Search for the cell housing the specified text and yield its (x, y) center coordinate. 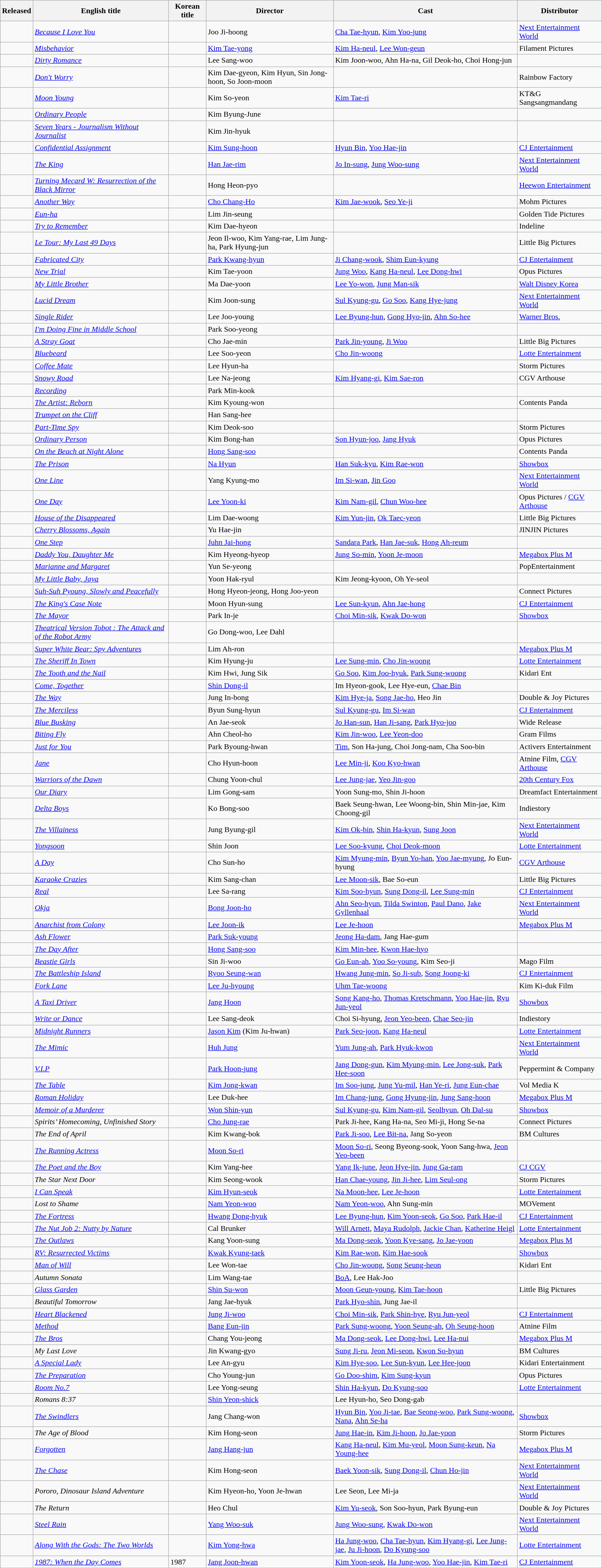
Choi Min-sik, Kwak Do-won (425, 615)
The Chase (101, 1470)
Recording (101, 390)
Dirty Romance (101, 60)
BoA, Lee Hak-Joo (425, 1277)
Hwang Jung-min, So Ji-sub, Song Joong-ki (425, 973)
Nam Yeon-woo, Ahn Sung-min (425, 1204)
Hyun Bin, Yoo Hae-jin (425, 148)
Lim Jin-seung (270, 214)
Yun Se-yeong (270, 567)
Marianne and Margaret (101, 567)
The Merciless (101, 710)
Lim Wang-tae (270, 1277)
Kim Soo-hyun, Sung Dong-il, Lee Sung-min (425, 892)
Kim So-yeon (270, 98)
The Fortress (101, 1216)
A Day (101, 863)
The Tooth and the Nail (101, 673)
The Artist: Reborn (101, 402)
Jane (101, 763)
Don't Worry (101, 77)
Kim Hye-soo, Lee Sun-kyun, Lee Hee-joon (425, 1363)
Im Soo-jung, Jung Yu-mil, Han Ye-ri, Jung Eun-chae (425, 1085)
Lee Byung-hun, Gong Hyo-jin, Ahn So-hee (425, 317)
Shin Ha-kyun, Do Kyung-soo (425, 1387)
Jo In-sung, Jung Woo-sung (425, 164)
Because I Love You (101, 31)
Golden Tide Pictures (560, 214)
Lee Hyun-ha (270, 366)
Bang Eun-jin (270, 1326)
Cha Tae-hyun, Kim Yoo-jung (425, 31)
Lee Joo-young (270, 317)
Delta Boys (101, 809)
Lost to Shame (101, 1204)
Kim Joon-woo, Ahn Ha-na, Gil Deok-ho, Choi Hong-jun (425, 60)
Kim Jeong-kyoon, Oh Ye-seol (425, 579)
Ordinary Person (101, 439)
Ma Dong-seok, Yoon Kye-sang, Jo Jae-yoon (425, 1241)
Lee Yo-won, Jung Man-sik (425, 284)
Forgotten (101, 1449)
The Mimic (101, 1048)
Atnine Film (560, 1326)
Warner Bros. (560, 317)
Park Hyo-shin, Jung Jae-il (425, 1302)
Roman Holiday (101, 1097)
The Sheriff In Town (101, 661)
Yongsoon (101, 846)
Our Diary (101, 792)
Song Kang-ho, Thomas Kretschmann, Yoo Hae-jin, Ryu Jun-yeol (425, 1002)
Hyun Bin, Yoo Ji-tae, Bae Seong-woo, Park Sung-woong, Nana, Ahn Se-ha (425, 1416)
Sin Ji-woo (270, 961)
The Nut Job 2: Nutty by Nature (101, 1228)
Cho Young-jun (270, 1375)
Moon Young (101, 98)
Lee Soo-kyung, Choi Deok-moon (425, 846)
Try to Remember (101, 226)
A Stray Goat (101, 341)
Atnine Film, CGV Arthouse (560, 763)
PopEntertainment (560, 567)
Kim Yong-hwa (270, 1545)
Snowy Road (101, 378)
1987 (187, 1562)
The Way (101, 698)
House of the Disappeared (101, 518)
Lee Min-ji, Koo Kyo-hwan (425, 763)
Rainbow Factory (560, 77)
Hong Hyeon-jeong, Hong Joo-yeon (270, 591)
Beautiful Tomorrow (101, 1302)
Jang Joon-hwan (270, 1562)
Lee Seon, Lee Mi-ja (425, 1491)
The Age of Blood (101, 1433)
Opus Pictures / CGV Arthouse (560, 501)
Kim Nam-gil, Chun Woo-hee (425, 501)
Romans 8:37 (101, 1400)
Ahn Seo-hyun, Tilda Swinton, Paul Dano, Jake Gyllenhaal (425, 908)
Hong Heon-pyo (270, 185)
Fabricated City (101, 259)
Park Kwang-hyun (270, 259)
Park Byoung-hwan (270, 747)
Along With the Gods: The Two Worlds (101, 1545)
Kim Jong-kwan (270, 1085)
Kim Kyoung-won (270, 402)
Son Hyun-joo, Jang Hyuk (425, 439)
Jung Ji-woo (270, 1314)
Trumpet on the Cliff (101, 415)
The Day After (101, 949)
V.I.P (101, 1068)
Sul Kyung-gu, Kim Nam-gil, Seolhyun, Oh Dal-su (425, 1110)
Director (270, 11)
Kim Yun-jin, Ok Taec-yeon (425, 518)
English title (101, 11)
20th Century Fox (560, 780)
Kang Ha-neul, Kim Mu-yeol, Moon Sung-keun, Na Young-hee (425, 1449)
Vol Media K (560, 1085)
Method (101, 1326)
One Step (101, 542)
Memoir of a Murderer (101, 1110)
Lee Moon-sik, Bae So-eun (425, 879)
Kim Tae-ri (425, 98)
Will Arnett, Maya Rudolph, Jackie Chan, Katherine Heigl (425, 1228)
Jung Hae-in, Kim Ji-hoon, Jo Jae-yoon (425, 1433)
Korean title (187, 11)
Yang Kyung-mo (270, 480)
Kim Sang-chan (270, 879)
Theatrical Version Tobot : The Attack and of the Robot Army (101, 632)
Jung Woo, Kang Ha-neul, Lee Dong-hwi (425, 272)
Man of Will (101, 1265)
Kim Ha-neul, Lee Won-geun (425, 48)
Blue Busking (101, 722)
Han Sang-hee (270, 415)
Real (101, 892)
Write or Dance (101, 1019)
Ha Jung-woo, Cha Tae-hyun, Kim Hyang-gi, Lee Jung-jae, Ju Ji-hoon, Do Kyung-soo (425, 1545)
Kim Hyung-ju (270, 661)
Park Sung-woong, Yoon Seung-ah, Oh Seung-hoon (425, 1326)
Yoon Sung-mo, Shin Ji-hoon (425, 792)
Park In-je (270, 615)
Lee Sang-deok (270, 1019)
Jeong Ha-dam, Jang Hae-gum (425, 937)
Wide Release (560, 722)
The Poet and the Boy (101, 1167)
An Jae-seok (270, 722)
Cho Jin-woong, Song Seung-heon (425, 1265)
Go Dong-woo, Lee Dahl (270, 632)
Gram Films (560, 734)
Joo Ji-hoong (270, 31)
Cast (425, 11)
Shin Joon (270, 846)
Juhn Jai-hong (270, 542)
Yum Jung-ah, Park Hyuk-kwon (425, 1048)
My Last Love (101, 1351)
Anarchist from Colony (101, 925)
Kim Byung-June (270, 114)
Lee Hyun-ho, Seo Dong-gab (425, 1400)
Sul Kyung-gu, Im Si-wan (425, 710)
Kim Seong-wook (270, 1179)
The Swindlers (101, 1416)
Ma Dae-yoon (270, 284)
Yang Woo-suk (270, 1524)
Coffee Mate (101, 366)
Choi Min-sik, Park Shin-hye, Ryu Jun-yeol (425, 1314)
Lee Yoon-ki (270, 501)
Kim Rae-won, Kim Hae-sook (425, 1253)
One Line (101, 480)
Jeon Il-woo, Kim Yang-rae, Lim Jung-ha, Park Hyung-jun (270, 243)
Cho Chang-Ho (270, 202)
Kim Min-hee, Kwon Hae-hyo (425, 949)
Jung Byung-gil (270, 829)
Go Eun-ah, Yoo So-young, Kim Seo-ji (425, 961)
Released (17, 11)
Kim Yoon-seok, Ha Jung-woo, Yoo Hae-jin, Kim Tae-ri (425, 1562)
The Bros (101, 1339)
On the Beach at Night Alone (101, 452)
Kim Hyeon-ho, Yoon Je-hwan (270, 1491)
Na Hyun (270, 464)
Byun Sung-hyun (270, 710)
The Return (101, 1508)
Lee Soo-yeon (270, 354)
Moon So-ri, Seong Byeong-sook, Yoon Sang-hwa, Jeon Yeo-been (425, 1151)
1987: When the Day Comes (101, 1562)
Midnight Runners (101, 1031)
Go Soo, Kim Joo-hyuk, Park Sung-woong (425, 673)
Kim Kwang-bok (270, 1134)
Kim Sung-hoon (270, 148)
Choi Si-hyung, Jeon Yeo-been, Chae Seo-jin (425, 1019)
Kim Myung-min, Byun Yo-han, Yoo Jae-myung, Jo Eun-hyung (425, 863)
Warriors of the Dawn (101, 780)
Park Jin-young, Ji Woo (425, 341)
Pororo, Dinosaur Island Adventure (101, 1491)
Cho Jung-rae (270, 1122)
Park Hoon-jung (270, 1068)
Kim Tae-yoon (270, 272)
Glass Garden (101, 1289)
Park Ji-soo, Lee Bit-na, Jang So-yeon (425, 1134)
Fork Lane (101, 986)
Kim Jin-woo, Lee Yeon-doo (425, 734)
Kwak Kyung-taek (270, 1253)
Han Chae-young, Jin Ji-hee, Lim Seul-ong (425, 1179)
Heewon Entertainment (560, 185)
Tim, Son Ha-jung, Choi Jong-nam, Cha Soo-bin (425, 747)
Lee Yong-seung (270, 1387)
Kim Hyun-seok (270, 1192)
Kim Jae-wook, Seo Ye-ji (425, 202)
Huh Jung (270, 1048)
Dreamfact Entertainment (560, 792)
Jung So-min, Yoon Je-moon (425, 554)
Jin Kwang-gyo (270, 1351)
Just for You (101, 747)
Jang Jae-hyuk (270, 1302)
One Day (101, 501)
Jason Kim (Kim Ju-hwan) (270, 1031)
Kim Ki-duk Film (560, 986)
Biting Fly (101, 734)
My Little Baby, Jaya (101, 579)
The Star Next Door (101, 1179)
Steel Rain (101, 1524)
Lucid Dream (101, 300)
Kim Dae-hyeon (270, 226)
Na Moon-hee, Lee Je-hoon (425, 1192)
Shin Yeon-shick (270, 1400)
Lee Sung-min, Cho Jin-woong (425, 661)
Super White Bear: Spy Adventures (101, 649)
Jung In-bong (270, 698)
Heart Blackened (101, 1314)
Kim Bong-han (270, 439)
Cherry Blossoms, Again (101, 530)
Bong Joon-ho (270, 908)
JINJIN Pictures (560, 530)
Le Tour: My Last 49 Days (101, 243)
The Battleship Island (101, 973)
Turning Mecard W: Resurrection of the Black Mirror (101, 185)
Eun-ha (101, 214)
Mago Film (560, 961)
Kim Jin-hyuk (270, 131)
Ash Flower (101, 937)
Cho Hyun-hoon (270, 763)
Uhm Tae-woong (425, 986)
Kim Hwi, Jung Sik (270, 673)
Seven Years - Journalism Without Journalist (101, 131)
The Preparation (101, 1375)
Suh-Suh Pyoung, Slowly and Peacefully (101, 591)
Lee Sa-rang (270, 892)
Chung Yoon-chul (270, 780)
Kim Ok-bin, Shin Ha-kyun, Sung Joon (425, 829)
Jang Chang-won (270, 1416)
Nam Yeon-woo (270, 1204)
Park Soo-yeong (270, 329)
Kim Joon-sung (270, 300)
Spirits’ Homecoming, Unfinished Story (101, 1122)
Peppermint & Company (560, 1068)
MOVement (560, 1204)
Lim Dae-woong (270, 518)
Shin Dong-il (270, 685)
Daddy You, Daughter Me (101, 554)
Kim Hyang-gi, Kim Sae-ron (425, 378)
Im Si-wan, Jin Goo (425, 480)
Cal Brunker (270, 1228)
Kim Yang-hee (270, 1167)
The Running Actress (101, 1151)
Jo Han-sun, Han Ji-sang, Park Hyo-joo (425, 722)
Part-Time Spy (101, 427)
Moon Hyun-sung (270, 603)
Cho Jae-min (270, 341)
Indeline (560, 226)
Jang Hang-jun (270, 1449)
Lim Ah-ron (270, 649)
Won Shin-yun (270, 1110)
RV: Resurrected Victims (101, 1253)
Another Way (101, 202)
Im Chang-jung, Gong Hyung-jin, Jung Sang-hoon (425, 1097)
Lee Ju-hyoung (270, 986)
Lee Byung-hun, Kim Yoon-seok, Go Soo, Park Hae-il (425, 1216)
Kim Deok-soo (270, 427)
Chang You-jeong (270, 1339)
The Mayor (101, 615)
Walt Disney Korea (560, 284)
Lee Won-tae (270, 1265)
Kim Tae-yong (270, 48)
The End of April (101, 1134)
Heo Chul (270, 1508)
CJ CGV (560, 1167)
Ryoo Seung-wan (270, 973)
Mohm Pictures (560, 202)
Lim Gong-sam (270, 792)
Ji Chang-wook, Shim Eun-kyung (425, 259)
The Villainess (101, 829)
Bluebeard (101, 354)
Kim Hyeong-hyeop (270, 554)
Cho Sun-ho (270, 863)
New Trial (101, 272)
Jang Dong-gun, Kim Myung-min, Lee Jong-suk, Park Hee-soon (425, 1068)
Cho Jin-woong (425, 354)
Kim Yu-seok, Son Soo-hyun, Park Byung-eun (425, 1508)
Shin Su-won (270, 1289)
Autumn Sonata (101, 1277)
Lee Joon-ik (270, 925)
Jang Hoon (270, 1002)
Baek Yoon-sik, Sung Dong-il, Chun Ho-jin (425, 1470)
Sandara Park, Han Jae-suk, Hong Ah-reum (425, 542)
Single Rider (101, 317)
I Can Speak (101, 1192)
Sung Ji-ru, Jeon Mi-seon, Kwon So-hyun (425, 1351)
Ordinary People (101, 114)
Sul Kyung-gu, Go Soo, Kang Hye-jung (425, 300)
Yu Hae-jin (270, 530)
Kim Hye-ja, Song Jae-ho, Heo Jin (425, 698)
Okja (101, 908)
Room No.7 (101, 1387)
Moon Geun-young, Kim Tae-hoon (425, 1289)
Moon So-ri (270, 1151)
Come, Together (101, 685)
Activers Entertainment (560, 747)
Park Min-kook (270, 390)
Kidari Entertainment (560, 1363)
Yoon Hak-ryul (270, 579)
Im Hyeon-gook, Lee Hye-eun, Chae Bin (425, 685)
I'm Doing Fine in Middle School (101, 329)
Karaoke Crazies (101, 879)
Jung Woo-sung, Kwak Do-won (425, 1524)
Lee Duk-hee (270, 1097)
A Special Lady (101, 1363)
Misbehavior (101, 48)
KT&G Sangsangmandang (560, 98)
Ahn Cheol-ho (270, 734)
The Outlaws (101, 1241)
Lee An-gyu (270, 1363)
Han Suk-kyu, Kim Rae-won (425, 464)
The Table (101, 1085)
Baek Seung-hwan, Lee Woong-bin, Shin Min-jae, Kim Choong-gil (425, 809)
Ma Dong-seok, Lee Dong-hwi, Lee Ha-nui (425, 1339)
Go Doo-shim, Kim Sung-kyun (425, 1375)
Lee Sang-woo (270, 60)
Kang Yoon-sung (270, 1241)
Park Seo-joon, Kang Ha-neul (425, 1031)
Hwang Dong-hyuk (270, 1216)
Lee Na-jeong (270, 378)
Park Ji-hee, Kang Ha-na, Seo Mi-ji, Hong Se-na (425, 1122)
The Prison (101, 464)
Lee Sun-kyun, Ahn Jae-hong (425, 603)
The King's Case Note (101, 603)
A Taxi Driver (101, 1002)
Confidential Assignment (101, 148)
Filament Pictures (560, 48)
Lee Jung-jae, Yeo Jin-goo (425, 780)
The King (101, 164)
Yang Ik-june, Jeon Hye-jin, Jung Ga-ram (425, 1167)
Han Jae-rim (270, 164)
Distributor (560, 11)
Beastie Girls (101, 961)
Ko Bong-soo (270, 809)
Kim Dae-gyeon, Kim Hyun, Sin Jong-hoon, So Joon-moon (270, 77)
Park Suk-young (270, 937)
My Little Brother (101, 284)
Lee Je-hoon (425, 925)
